Detect which cell encompasses the target text, then output its [X, Y] center coordinate. 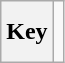
Key [27, 32]
